Extract the [x, y] coordinate from the center of the cell holding the provided text.  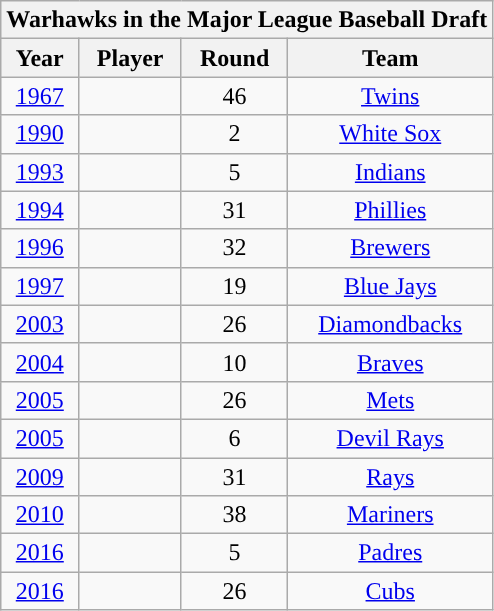
White Sox [390, 134]
Cubs [390, 591]
2010 [40, 515]
Blue Jays [390, 286]
Padres [390, 553]
2 [234, 134]
2004 [40, 362]
Diamondbacks [390, 324]
2009 [40, 477]
Braves [390, 362]
6 [234, 438]
Phillies [390, 210]
1996 [40, 248]
1994 [40, 210]
Mets [390, 400]
38 [234, 515]
10 [234, 362]
19 [234, 286]
1967 [40, 96]
46 [234, 96]
Year [40, 58]
Round [234, 58]
Rays [390, 477]
Indians [390, 172]
1993 [40, 172]
Warhawks in the Major League Baseball Draft [247, 20]
2003 [40, 324]
Devil Rays [390, 438]
Team [390, 58]
Twins [390, 96]
32 [234, 248]
1997 [40, 286]
Mariners [390, 515]
Brewers [390, 248]
1990 [40, 134]
Player [130, 58]
